Detect which cell encompasses the target text, then output its (X, Y) center coordinate. 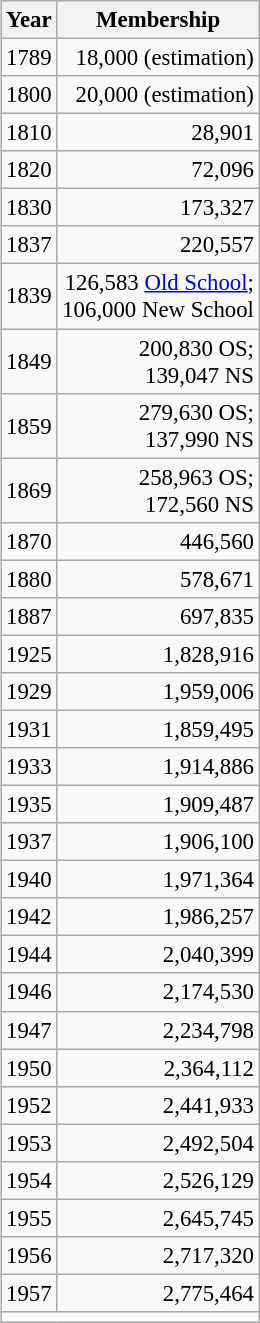
1880 (29, 579)
18,000 (estimation) (158, 57)
1859 (29, 426)
1869 (29, 490)
126,583 Old School; 106,000 New School (158, 296)
1887 (29, 616)
1820 (29, 170)
1957 (29, 1293)
1800 (29, 95)
258,963 OS; 172,560 NS (158, 490)
2,040,399 (158, 955)
1956 (29, 1256)
1837 (29, 245)
1931 (29, 729)
1952 (29, 1105)
1935 (29, 804)
1929 (29, 692)
Year (29, 20)
1,859,495 (158, 729)
2,492,504 (158, 1143)
697,835 (158, 616)
1955 (29, 1218)
1937 (29, 842)
1,914,886 (158, 767)
1946 (29, 992)
1950 (29, 1068)
578,671 (158, 579)
1,909,487 (158, 804)
1,828,916 (158, 654)
1940 (29, 880)
28,901 (158, 133)
1,959,006 (158, 692)
2,775,464 (158, 1293)
220,557 (158, 245)
2,174,530 (158, 992)
1839 (29, 296)
2,526,129 (158, 1180)
1870 (29, 541)
1942 (29, 917)
173,327 (158, 208)
2,364,112 (158, 1068)
279,630 OS; 137,990 NS (158, 426)
1925 (29, 654)
446,560 (158, 541)
2,234,798 (158, 1030)
1953 (29, 1143)
1,971,364 (158, 880)
1810 (29, 133)
Membership (158, 20)
2,645,745 (158, 1218)
1789 (29, 57)
1954 (29, 1180)
1933 (29, 767)
2,717,320 (158, 1256)
1947 (29, 1030)
1849 (29, 360)
2,441,933 (158, 1105)
1,906,100 (158, 842)
72,096 (158, 170)
1,986,257 (158, 917)
200,830 OS; 139,047 NS (158, 360)
1944 (29, 955)
20,000 (estimation) (158, 95)
1830 (29, 208)
